Scan for the cell matching the given text and deliver its (x, y) coordinate at center. 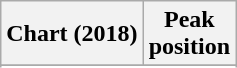
Peak position (189, 34)
Chart (2018) (72, 34)
